Provide the [X, Y] coordinate of the cell's center where the given text is located.  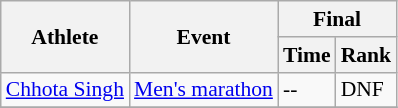
Event [204, 36]
Rank [366, 55]
-- [307, 90]
Chhota Singh [65, 90]
Men's marathon [204, 90]
Final [337, 19]
Athlete [65, 36]
Time [307, 55]
DNF [366, 90]
